Provide the [x, y] coordinate of the cell's center where the given text is located.  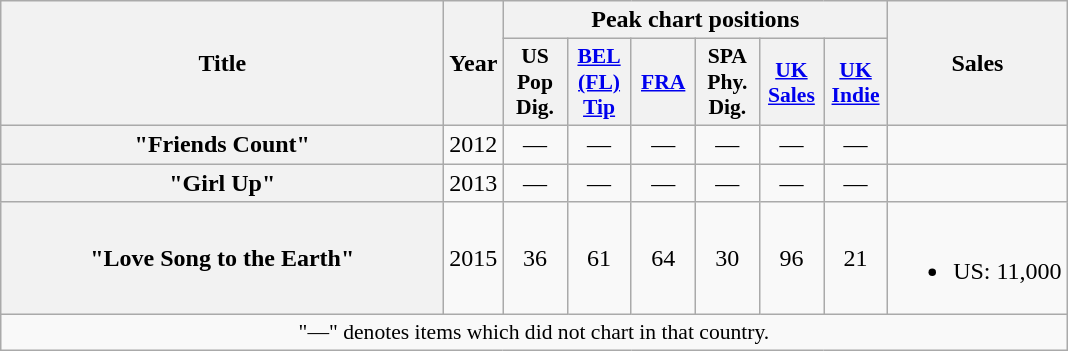
SPAPhy. Dig. [727, 82]
36 [535, 258]
"Friends Count" [222, 144]
61 [599, 258]
UKSales [791, 82]
FRA [663, 82]
96 [791, 258]
2012 [474, 144]
21 [856, 258]
USPop Dig. [535, 82]
"—" denotes items which did not chart in that country. [534, 333]
Peak chart positions [696, 20]
"Love Song to the Earth" [222, 258]
Title [222, 64]
30 [727, 258]
Year [474, 64]
US: 11,000 [978, 258]
BEL (FL)Tip [599, 82]
64 [663, 258]
UKIndie [856, 82]
"Girl Up" [222, 183]
Sales [978, 64]
2015 [474, 258]
2013 [474, 183]
